From the cell containing the given text, extract its center point as (x, y) coordinate. 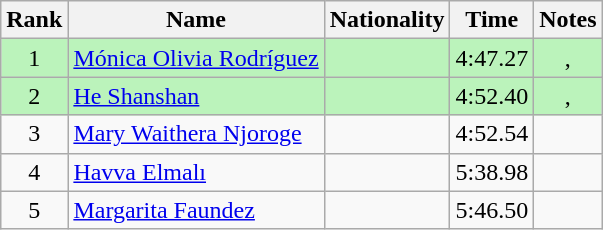
Name (196, 20)
3 (34, 134)
Havva Elmalı (196, 172)
5:46.50 (492, 210)
4:52.54 (492, 134)
2 (34, 96)
4:47.27 (492, 58)
4 (34, 172)
4:52.40 (492, 96)
Nationality (387, 20)
5:38.98 (492, 172)
Margarita Faundez (196, 210)
Time (492, 20)
Rank (34, 20)
1 (34, 58)
Notes (568, 20)
Mónica Olivia Rodríguez (196, 58)
He Shanshan (196, 96)
Mary Waithera Njoroge (196, 134)
5 (34, 210)
